Find where the given text appears and provide that cell's center as (x, y) coordinate. 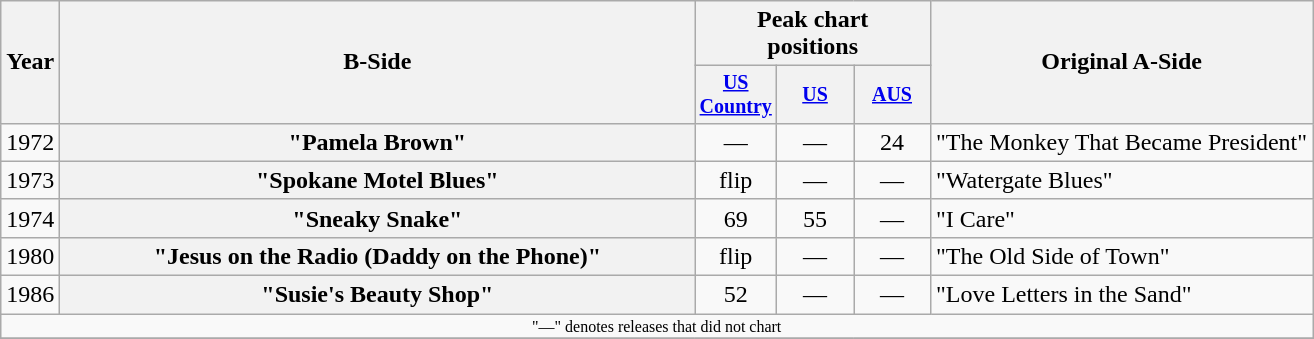
"The Monkey That Became President" (1121, 142)
Original A-Side (1121, 62)
"Pamela Brown" (378, 142)
24 (892, 142)
"Spokane Motel Blues" (378, 180)
"Susie's Beauty Shop" (378, 295)
52 (736, 295)
"—" denotes releases that did not chart (657, 326)
AUS (892, 94)
"The Old Side of Town" (1121, 256)
1972 (30, 142)
"Love Letters in the Sand" (1121, 295)
Peak chartpositions (813, 34)
1986 (30, 295)
Year (30, 62)
69 (736, 218)
"I Care" (1121, 218)
B-Side (378, 62)
US (816, 94)
"Watergate Blues" (1121, 180)
"Sneaky Snake" (378, 218)
55 (816, 218)
1980 (30, 256)
US Country (736, 94)
1974 (30, 218)
"Jesus on the Radio (Daddy on the Phone)" (378, 256)
1973 (30, 180)
